Output the [x, y] coordinate of the center of the cell containing the given text.  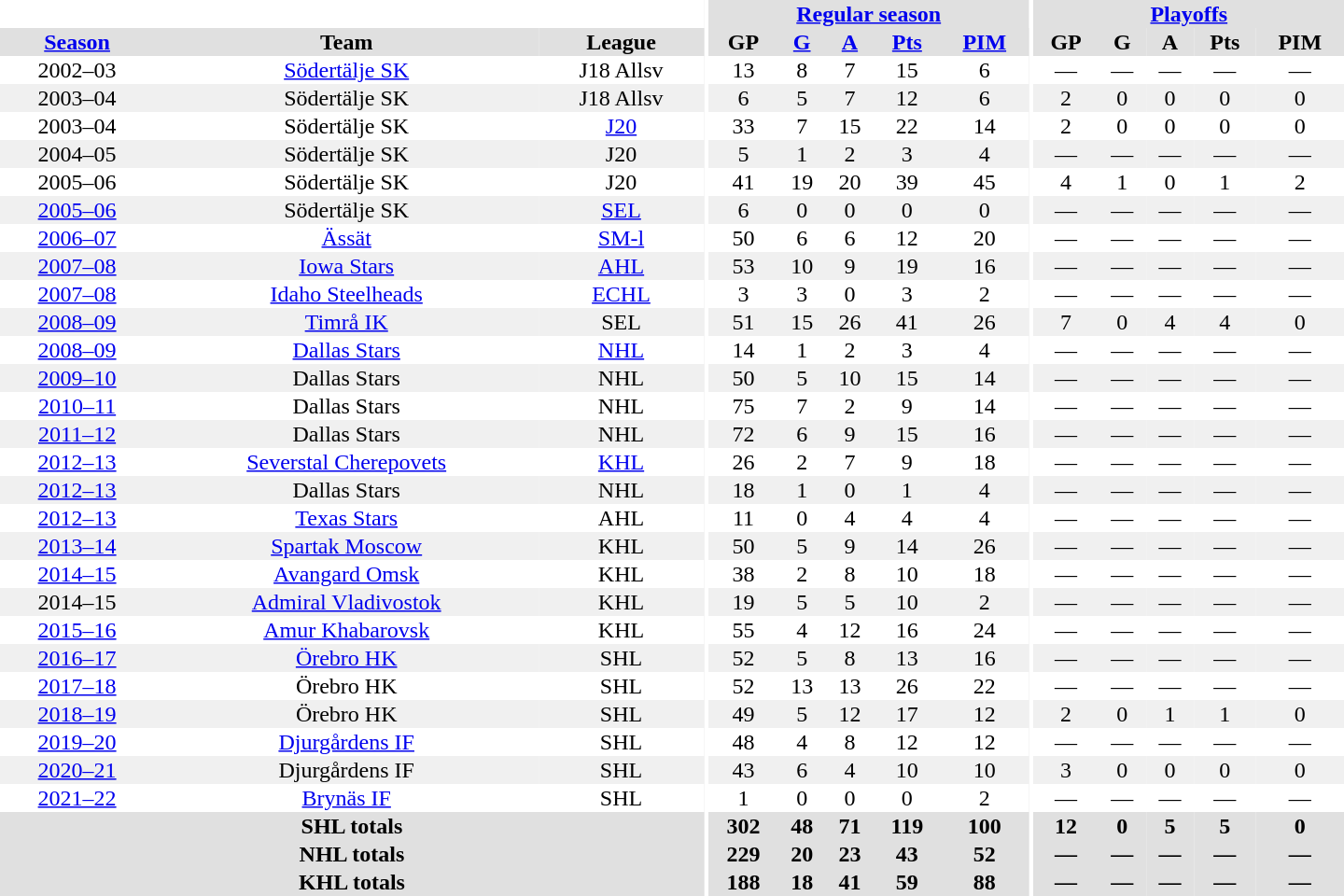
2002–03 [77, 70]
ECHL [622, 294]
2013–14 [77, 546]
45 [985, 182]
59 [907, 882]
2009–10 [77, 378]
Playoffs [1189, 14]
Brynäs IF [346, 798]
2021–22 [77, 798]
KHL totals [352, 882]
League [622, 42]
Amur Khabarovsk [346, 630]
SHL totals [352, 826]
55 [744, 630]
Ässät [346, 238]
302 [744, 826]
23 [849, 854]
38 [744, 574]
2011–12 [77, 434]
2017–18 [77, 686]
Iowa Stars [346, 266]
Admiral Vladivostok [346, 602]
2020–21 [77, 770]
NHL totals [352, 854]
2004–05 [77, 154]
Severstal Cherepovets [346, 462]
100 [985, 826]
Spartak Moscow [346, 546]
229 [744, 854]
72 [744, 434]
2018–19 [77, 714]
2015–16 [77, 630]
Idaho Steelheads [346, 294]
Texas Stars [346, 518]
119 [907, 826]
SM-l [622, 238]
53 [744, 266]
Team [346, 42]
49 [744, 714]
75 [744, 406]
24 [985, 630]
2006–07 [77, 238]
11 [744, 518]
2010–11 [77, 406]
2016–17 [77, 658]
Season [77, 42]
2019–20 [77, 742]
88 [985, 882]
39 [907, 182]
Regular season [869, 14]
Timrå IK [346, 322]
71 [849, 826]
Avangard Omsk [346, 574]
17 [907, 714]
51 [744, 322]
33 [744, 126]
188 [744, 882]
